Return [x, y] of the center of cell containing provided text 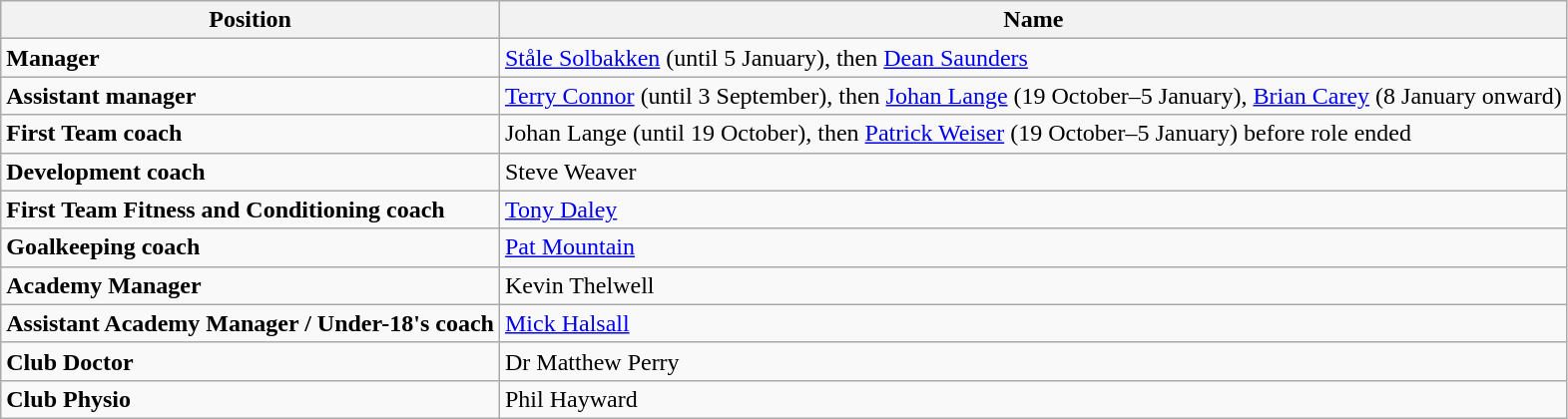
Dr Matthew Perry [1033, 361]
Steve Weaver [1033, 172]
Kevin Thelwell [1033, 285]
First Team Fitness and Conditioning coach [251, 209]
Assistant manager [251, 96]
Johan Lange (until 19 October), then Patrick Weiser (19 October–5 January) before role ended [1033, 134]
Terry Connor (until 3 September), then Johan Lange (19 October–5 January), Brian Carey (8 January onward) [1033, 96]
Ståle Solbakken (until 5 January), then Dean Saunders [1033, 58]
Pat Mountain [1033, 247]
Tony Daley [1033, 209]
Goalkeeping coach [251, 247]
Development coach [251, 172]
Phil Hayward [1033, 399]
Manager [251, 58]
Club Physio [251, 399]
Mick Halsall [1033, 323]
Position [251, 20]
Name [1033, 20]
Club Doctor [251, 361]
First Team coach [251, 134]
Academy Manager [251, 285]
Assistant Academy Manager / Under-18's coach [251, 323]
